Return (x, y) of the center of cell containing provided text 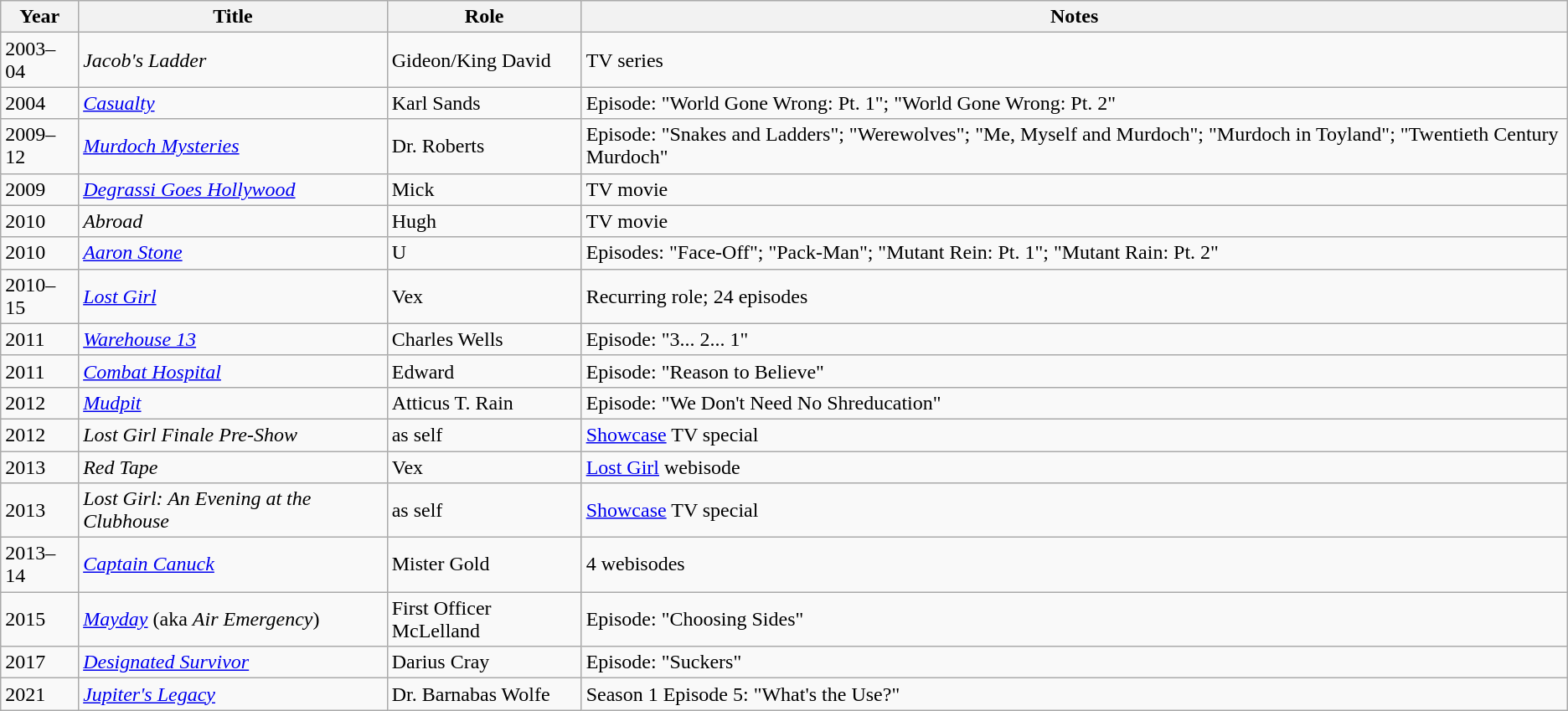
2004 (40, 103)
Year (40, 17)
Hugh (484, 221)
Karl Sands (484, 103)
Aaron Stone (233, 253)
2010–15 (40, 296)
Lost Girl Finale Pre-Show (233, 435)
Murdoch Mysteries (233, 146)
Episode: "World Gone Wrong: Pt. 1"; "World Gone Wrong: Pt. 2" (1074, 103)
First Officer McLelland (484, 620)
2013–14 (40, 564)
Dr. Roberts (484, 146)
Lost Girl webisode (1074, 466)
Mister Gold (484, 564)
Recurring role; 24 episodes (1074, 296)
Designated Survivor (233, 662)
Episode: "Choosing Sides" (1074, 620)
Season 1 Episode 5: "What's the Use?" (1074, 694)
Role (484, 17)
Charles Wells (484, 339)
Gideon/King David (484, 60)
Jupiter's Legacy (233, 694)
2015 (40, 620)
TV series (1074, 60)
Episode: "3... 2... 1" (1074, 339)
Mudpit (233, 403)
Atticus T. Rain (484, 403)
Red Tape (233, 466)
Jacob's Ladder (233, 60)
Warehouse 13 (233, 339)
Lost Girl (233, 296)
U (484, 253)
Episodes: "Face-Off"; "Pack-Man"; "Mutant Rein: Pt. 1"; "Mutant Rain: Pt. 2" (1074, 253)
Darius Cray (484, 662)
Dr. Barnabas Wolfe (484, 694)
Combat Hospital (233, 371)
2003–04 (40, 60)
Episode: "We Don't Need No Shreducation" (1074, 403)
2017 (40, 662)
Episode: "Suckers" (1074, 662)
2009 (40, 189)
Edward (484, 371)
Degrassi Goes Hollywood (233, 189)
Mayday (aka Air Emergency) (233, 620)
Captain Canuck (233, 564)
Episode: "Snakes and Ladders"; "Werewolves"; "Me, Myself and Murdoch"; "Murdoch in Toyland"; "Twentieth Century Murdoch" (1074, 146)
Mick (484, 189)
2009–12 (40, 146)
Abroad (233, 221)
2021 (40, 694)
Title (233, 17)
Lost Girl: An Evening at the Clubhouse (233, 511)
Episode: "Reason to Believe" (1074, 371)
Casualty (233, 103)
4 webisodes (1074, 564)
Notes (1074, 17)
